Provide the [x, y] coordinate of the cell's center where the given text is located.  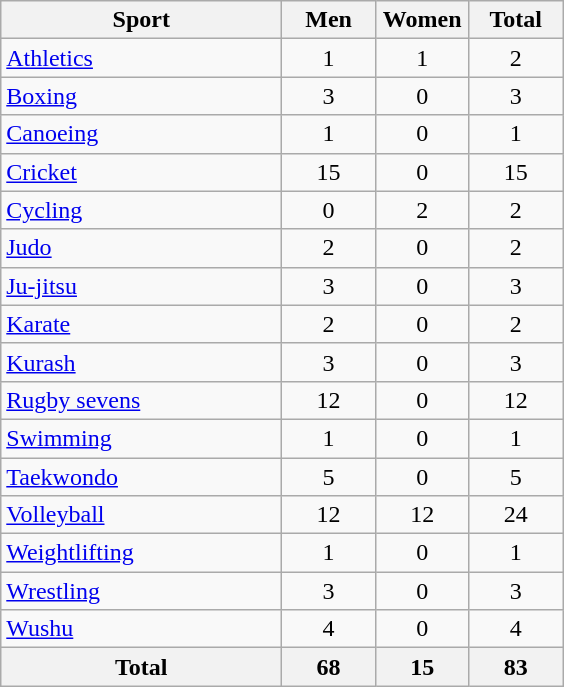
Ju-jitsu [142, 286]
Rugby sevens [142, 400]
Karate [142, 324]
Weightlifting [142, 553]
Athletics [142, 58]
Kurash [142, 362]
Volleyball [142, 515]
24 [516, 515]
Sport [142, 20]
Judo [142, 248]
Canoeing [142, 134]
83 [516, 667]
Wrestling [142, 591]
Boxing [142, 96]
Swimming [142, 438]
Taekwondo [142, 477]
Cycling [142, 210]
68 [329, 667]
Men [329, 20]
Wushu [142, 629]
Women [422, 20]
Cricket [142, 172]
